Return the (x, y) coordinate for the center point of the cell that contains the specified text.  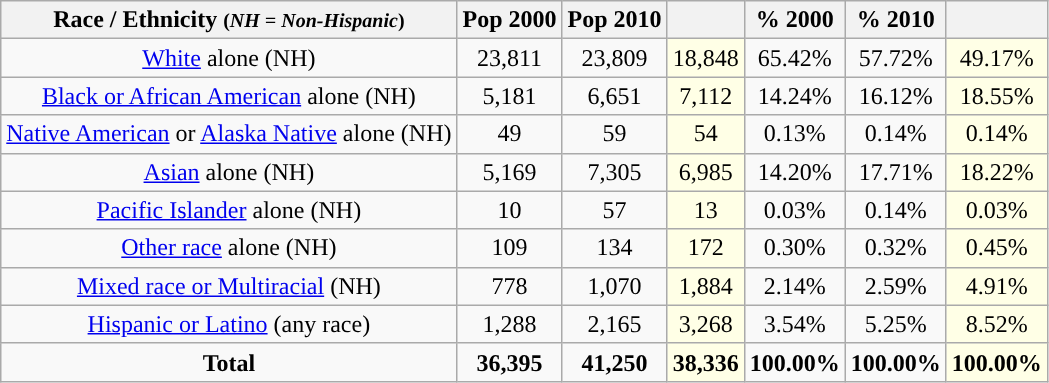
49 (510, 134)
7,305 (614, 172)
7,112 (706, 96)
0.13% (794, 134)
1,288 (510, 324)
Hispanic or Latino (any race) (229, 324)
Pop 2000 (510, 20)
57 (614, 210)
0.45% (996, 248)
23,809 (614, 58)
Native American or Alaska Native alone (NH) (229, 134)
17.71% (896, 172)
2,165 (614, 324)
134 (614, 248)
18.55% (996, 96)
4.91% (996, 286)
13 (706, 210)
Asian alone (NH) (229, 172)
Race / Ethnicity (NH = Non-Hispanic) (229, 20)
5,181 (510, 96)
% 2000 (794, 20)
2.59% (896, 286)
18,848 (706, 58)
59 (614, 134)
Pop 2010 (614, 20)
57.72% (896, 58)
41,250 (614, 362)
6,985 (706, 172)
0.30% (794, 248)
109 (510, 248)
1,884 (706, 286)
% 2010 (896, 20)
49.17% (996, 58)
778 (510, 286)
Pacific Islander alone (NH) (229, 210)
1,070 (614, 286)
2.14% (794, 286)
18.22% (996, 172)
36,395 (510, 362)
White alone (NH) (229, 58)
54 (706, 134)
38,336 (706, 362)
6,651 (614, 96)
5.25% (896, 324)
8.52% (996, 324)
14.24% (794, 96)
3.54% (794, 324)
3,268 (706, 324)
0.32% (896, 248)
Total (229, 362)
65.42% (794, 58)
10 (510, 210)
Other race alone (NH) (229, 248)
172 (706, 248)
5,169 (510, 172)
Mixed race or Multiracial (NH) (229, 286)
23,811 (510, 58)
14.20% (794, 172)
Black or African American alone (NH) (229, 96)
16.12% (896, 96)
